Find where the given text appears and provide that cell's center as [X, Y] coordinate. 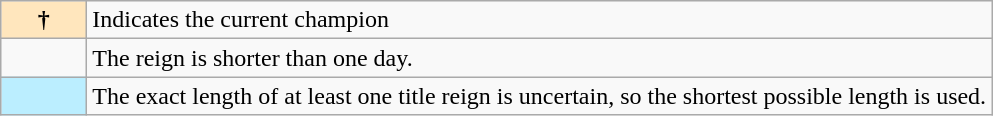
Indicates the current champion [540, 20]
† [44, 20]
The exact length of at least one title reign is uncertain, so the shortest possible length is used. [540, 96]
The reign is shorter than one day. [540, 58]
